Identify which cell holds the provided text, then report its (x, y) central coordinate. 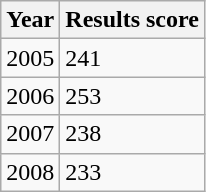
241 (132, 58)
2005 (30, 58)
2007 (30, 134)
Results score (132, 20)
238 (132, 134)
233 (132, 172)
253 (132, 96)
Year (30, 20)
2006 (30, 96)
2008 (30, 172)
